Capture the cell that displays the provided text and extract its [X, Y] central coordinate. 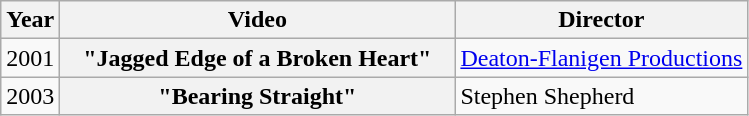
Video [258, 20]
Director [602, 20]
"Bearing Straight" [258, 96]
2003 [30, 96]
"Jagged Edge of a Broken Heart" [258, 58]
2001 [30, 58]
Deaton-Flanigen Productions [602, 58]
Year [30, 20]
Stephen Shepherd [602, 96]
